Scan for the cell matching the given text and deliver its (X, Y) coordinate at center. 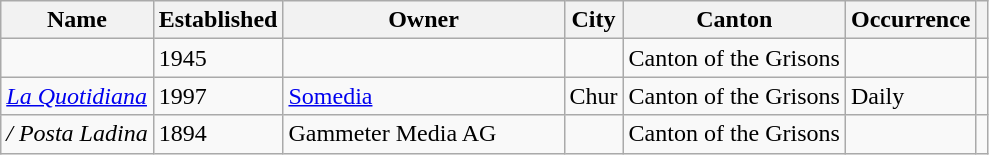
Name (77, 20)
Daily (910, 96)
Chur (594, 96)
City (594, 20)
Established (218, 20)
La Quotidiana (77, 96)
/ Posta Ladina (77, 134)
Somedia (424, 96)
Owner (424, 20)
Gammeter Media AG (424, 134)
1997 (218, 96)
Canton (734, 20)
Occurrence (910, 20)
1894 (218, 134)
1945 (218, 58)
